Capture the cell that displays the provided text and extract its [X, Y] central coordinate. 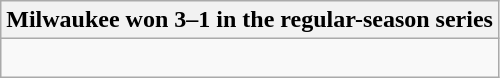
Milwaukee won 3–1 in the regular-season series [250, 20]
